Return [X, Y] of the center of cell containing provided text 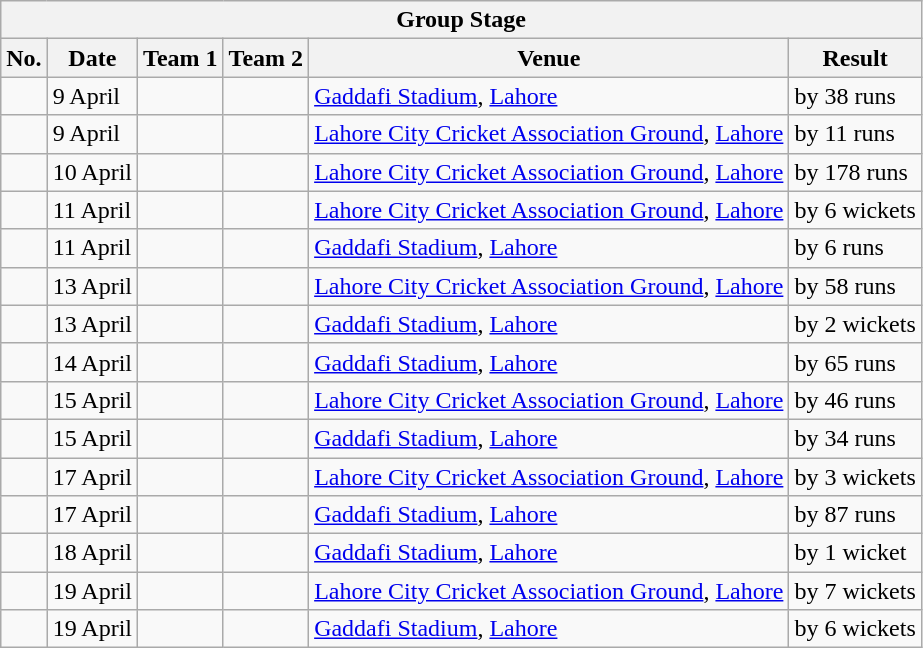
by 11 runs [855, 134]
Venue [549, 58]
Team 2 [266, 58]
by 6 runs [855, 248]
14 April [92, 362]
by 34 runs [855, 438]
by 65 runs [855, 362]
by 178 runs [855, 172]
Result [855, 58]
by 1 wicket [855, 553]
10 April [92, 172]
18 April [92, 553]
by 46 runs [855, 400]
by 38 runs [855, 96]
Team 1 [181, 58]
Date [92, 58]
No. [24, 58]
Group Stage [462, 20]
by 58 runs [855, 286]
by 2 wickets [855, 324]
by 7 wickets [855, 591]
by 3 wickets [855, 477]
by 87 runs [855, 515]
